Find where the given text appears and provide that cell's center as (x, y) coordinate. 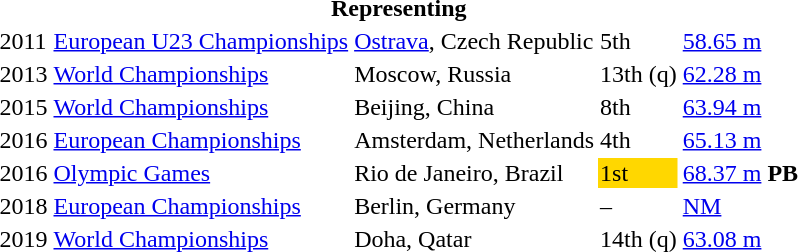
Rio de Janeiro, Brazil (474, 173)
Ostrava, Czech Republic (474, 41)
4th (639, 140)
European U23 Championships (201, 41)
Beijing, China (474, 107)
1st (639, 173)
Olympic Games (201, 173)
Moscow, Russia (474, 74)
13th (q) (639, 74)
– (639, 206)
5th (639, 41)
Berlin, Germany (474, 206)
Amsterdam, Netherlands (474, 140)
8th (639, 107)
